Output the [x, y] coordinate of the center of the cell containing the given text.  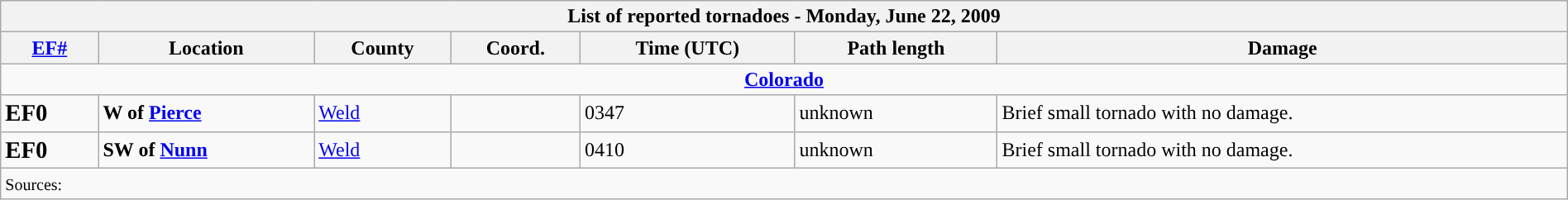
W of Pierce [207, 113]
0347 [688, 113]
Colorado [784, 79]
Damage [1282, 48]
Location [207, 48]
County [382, 48]
Sources: [784, 183]
SW of Nunn [207, 150]
Time (UTC) [688, 48]
Coord. [515, 48]
0410 [688, 150]
EF# [50, 48]
Path length [896, 48]
List of reported tornadoes - Monday, June 22, 2009 [784, 17]
